Capture the cell that displays the provided text and extract its [X, Y] central coordinate. 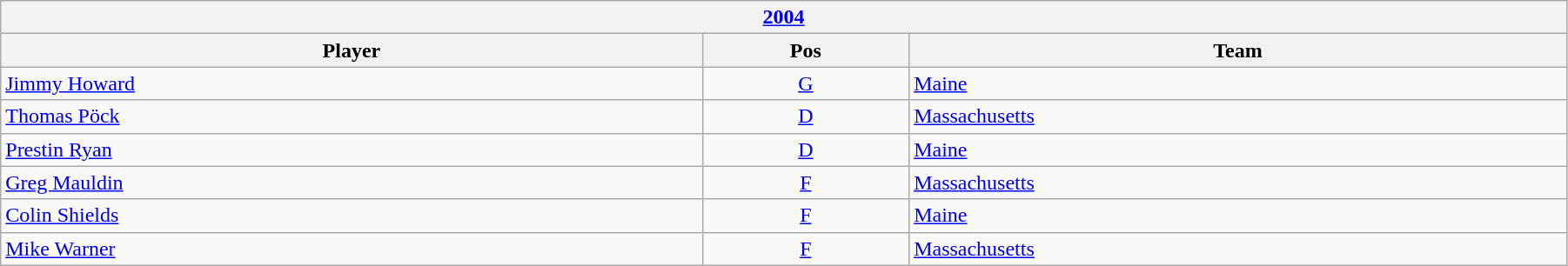
2004 [784, 17]
Team [1238, 50]
Prestin Ryan [352, 150]
G [806, 83]
Greg Mauldin [352, 183]
Mike Warner [352, 249]
Player [352, 50]
Pos [806, 50]
Jimmy Howard [352, 83]
Thomas Pöck [352, 116]
Colin Shields [352, 216]
